Pinpoint the cell where the given text exists, returning its [X, Y] midpoint coordinate. 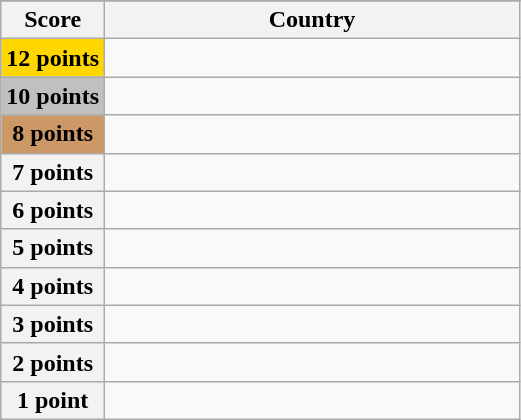
4 points [53, 286]
Score [53, 20]
5 points [53, 248]
2 points [53, 362]
6 points [53, 210]
3 points [53, 324]
8 points [53, 134]
1 point [53, 400]
7 points [53, 172]
Country [312, 20]
10 points [53, 96]
12 points [53, 58]
